Locate the cell with the specified text and output its (X, Y) center coordinate. 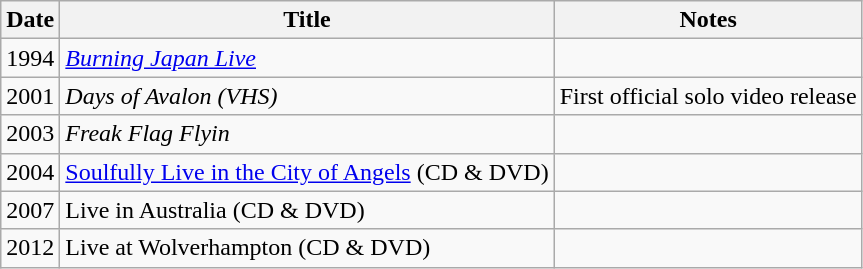
Date (30, 20)
Live at Wolverhampton (CD & DVD) (307, 248)
First official solo video release (708, 96)
1994 (30, 58)
Live in Australia (CD & DVD) (307, 210)
Burning Japan Live (307, 58)
Title (307, 20)
2012 (30, 248)
Notes (708, 20)
2007 (30, 210)
2003 (30, 134)
2004 (30, 172)
Soulfully Live in the City of Angels (CD & DVD) (307, 172)
Freak Flag Flyin (307, 134)
2001 (30, 96)
Days of Avalon (VHS) (307, 96)
